Search for the cell housing the specified text and yield its [X, Y] center coordinate. 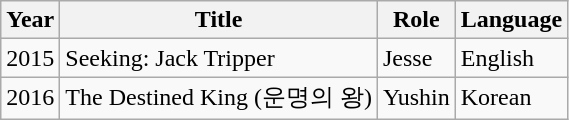
Seeking: Jack Tripper [219, 58]
English [511, 58]
Title [219, 20]
2015 [30, 58]
Jesse [416, 58]
Korean [511, 98]
2016 [30, 98]
Yushin [416, 98]
Role [416, 20]
The Destined King (운명의 왕) [219, 98]
Year [30, 20]
Language [511, 20]
